Provide the [X, Y] coordinate of the cell's center where the given text is located.  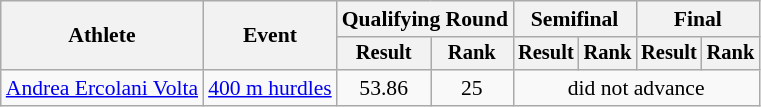
Event [270, 36]
53.86 [384, 88]
Final [698, 19]
400 m hurdles [270, 88]
Athlete [102, 36]
25 [472, 88]
did not advance [636, 88]
Qualifying Round [425, 19]
Andrea Ercolani Volta [102, 88]
Semifinal [574, 19]
